Locate the cell with the specified text and output its [x, y] center coordinate. 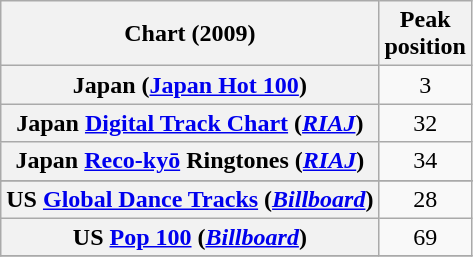
Japan Reco-kyō Ringtones (RIAJ) [190, 161]
US Global Dance Tracks (Billboard) [190, 199]
Japan Digital Track Chart (RIAJ) [190, 123]
US Pop 100 (Billboard) [190, 237]
34 [425, 161]
28 [425, 199]
Peakposition [425, 34]
69 [425, 237]
Chart (2009) [190, 34]
32 [425, 123]
Japan (Japan Hot 100) [190, 85]
3 [425, 85]
